Search for the cell housing the specified text and yield its (x, y) center coordinate. 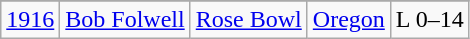
1916 (30, 20)
Oregon (348, 20)
Bob Folwell (125, 20)
Rose Bowl (248, 20)
L 0–14 (430, 20)
